From the cell containing the given text, extract its center point as [x, y] coordinate. 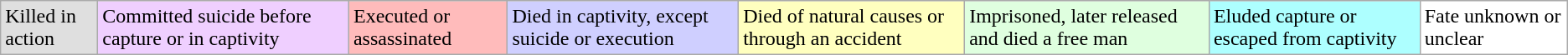
Committed suicide before capture or in captivity [224, 28]
Eluded capture or escaped from captivity [1314, 28]
Died of natural causes or through an accident [852, 28]
Fate unknown or unclear [1493, 28]
Killed in action [49, 28]
Executed or assassinated [427, 28]
Imprisoned, later released and died a free man [1087, 28]
Died in captivity, except suicide or execution [623, 28]
